Search for the cell housing the specified text and yield its (X, Y) center coordinate. 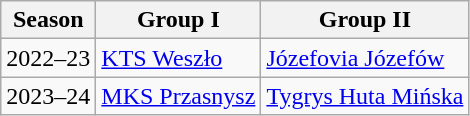
2022–23 (48, 58)
KTS Weszło (178, 58)
2023–24 (48, 96)
Group II (365, 20)
Season (48, 20)
Józefovia Józefów (365, 58)
Group I (178, 20)
Tygrys Huta Mińska (365, 96)
MKS Przasnysz (178, 96)
